Detect which cell encompasses the target text, then output its [X, Y] center coordinate. 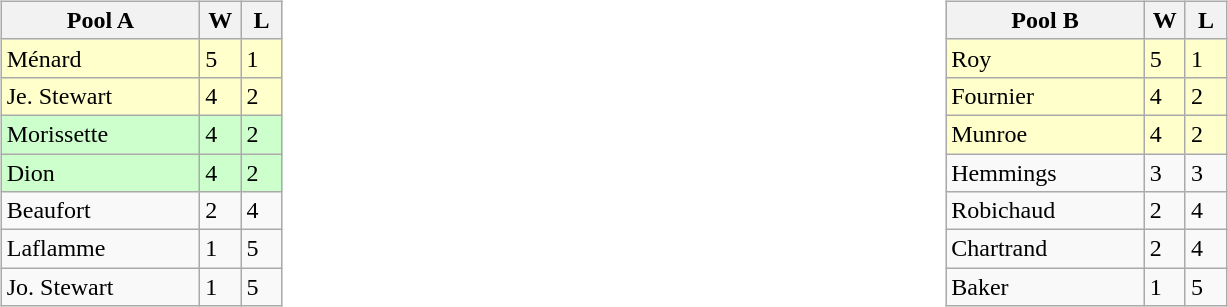
Je. Stewart [100, 96]
Pool A [100, 20]
Chartrand [1046, 249]
Robichaud [1046, 211]
Morissette [100, 134]
Dion [100, 173]
Baker [1046, 287]
Pool B [1046, 20]
Hemmings [1046, 173]
Roy [1046, 58]
Jo. Stewart [100, 287]
Beaufort [100, 211]
Fournier [1046, 96]
Laflamme [100, 249]
Ménard [100, 58]
Munroe [1046, 134]
